For the text-containing cell, return its midpoint in [x, y] coordinate format. 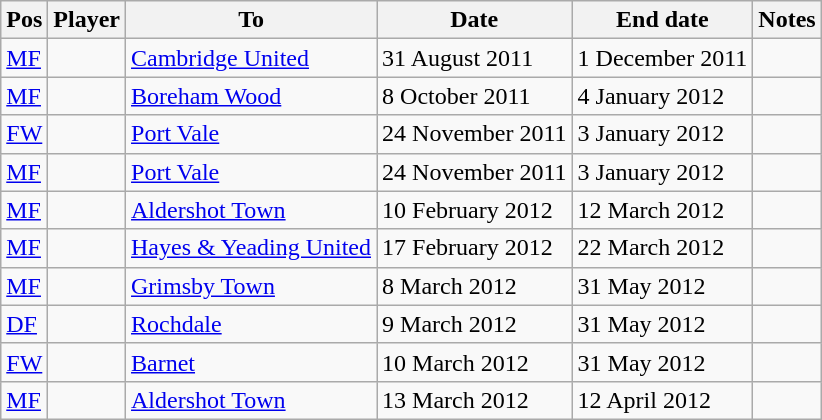
Notes [787, 20]
13 March 2012 [474, 400]
8 March 2012 [474, 286]
31 August 2011 [474, 58]
9 March 2012 [474, 324]
Grimsby Town [252, 286]
Rochdale [252, 324]
Date [474, 20]
1 December 2011 [662, 58]
Barnet [252, 362]
4 January 2012 [662, 96]
22 March 2012 [662, 248]
8 October 2011 [474, 96]
To [252, 20]
12 April 2012 [662, 400]
10 March 2012 [474, 362]
End date [662, 20]
12 March 2012 [662, 210]
Hayes & Yeading United [252, 248]
Boreham Wood [252, 96]
Player [87, 20]
DF [24, 324]
10 February 2012 [474, 210]
17 February 2012 [474, 248]
Pos [24, 20]
Cambridge United [252, 58]
